Find where the given text appears and provide that cell's center as (X, Y) coordinate. 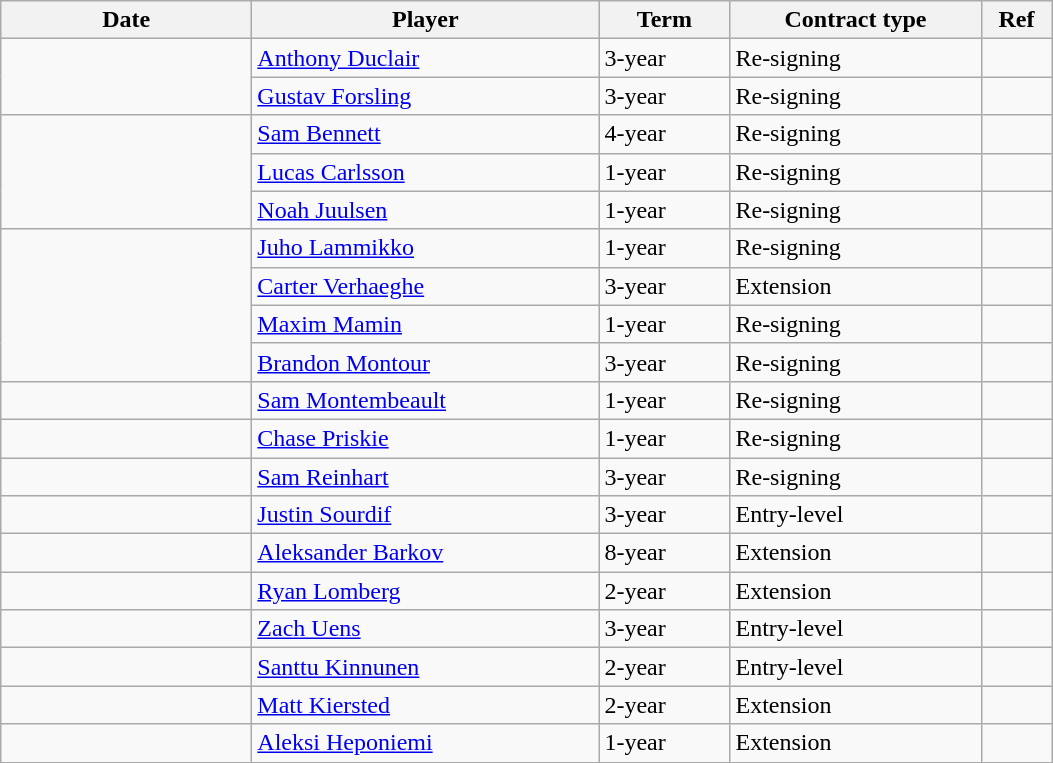
Term (664, 20)
Lucas Carlsson (426, 172)
4-year (664, 134)
Gustav Forsling (426, 96)
Ryan Lomberg (426, 591)
Player (426, 20)
Brandon Montour (426, 362)
Maxim Mamin (426, 324)
Anthony Duclair (426, 58)
Sam Montembeault (426, 400)
Date (126, 20)
Juho Lammikko (426, 248)
Sam Reinhart (426, 477)
Matt Kiersted (426, 705)
Sam Bennett (426, 134)
Justin Sourdif (426, 515)
Zach Uens (426, 629)
Chase Priskie (426, 438)
Aleksi Heponiemi (426, 743)
Noah Juulsen (426, 210)
Contract type (856, 20)
Santtu Kinnunen (426, 667)
8-year (664, 553)
Ref (1016, 20)
Aleksander Barkov (426, 553)
Carter Verhaeghe (426, 286)
